Locate the cell with the specified text and output its [X, Y] center coordinate. 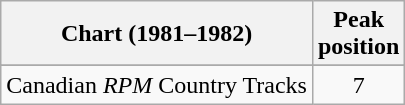
7 [358, 85]
Chart (1981–1982) [157, 34]
Canadian RPM Country Tracks [157, 85]
Peakposition [358, 34]
